Locate the cell with the specified text and output its [x, y] center coordinate. 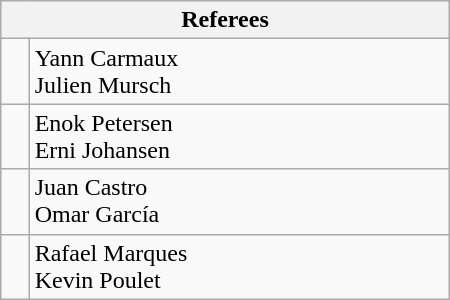
Rafael MarquesKevin Poulet [239, 266]
Referees [225, 20]
Enok PetersenErni Johansen [239, 136]
Juan CastroOmar García [239, 202]
Yann CarmauxJulien Mursch [239, 72]
